Locate the cell with the specified text and output its (X, Y) center coordinate. 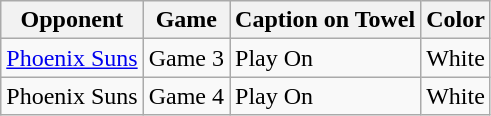
Game (186, 20)
Game 4 (186, 96)
Color (456, 20)
Caption on Towel (326, 20)
Opponent (72, 20)
Game 3 (186, 58)
